Provide the [x, y] coordinate of the cell's center where the given text is located.  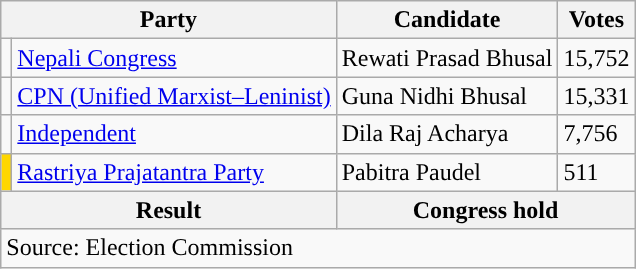
Guna Nidhi Bhusal [447, 96]
Rastriya Prajatantra Party [174, 172]
Dila Raj Acharya [447, 134]
Candidate [447, 20]
Pabitra Paudel [447, 172]
Source: Election Commission [318, 248]
15,331 [596, 96]
Votes [596, 20]
511 [596, 172]
Nepali Congress [174, 58]
Result [168, 210]
CPN (Unified Marxist–Leninist) [174, 96]
Independent [174, 134]
Congress hold [486, 210]
7,756 [596, 134]
Rewati Prasad Bhusal [447, 58]
15,752 [596, 58]
Party [168, 20]
